Return the (x, y) coordinate for the center point of the cell that contains the specified text.  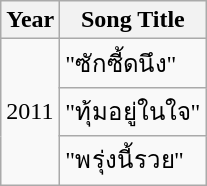
2011 (30, 112)
"พรุ่งนี้รวย" (133, 160)
"ทุ้มอยู่ในใจ" (133, 112)
"ซักซี้ดนึง" (133, 64)
Year (30, 20)
Song Title (133, 20)
